Scan for the cell matching the given text and deliver its (x, y) coordinate at center. 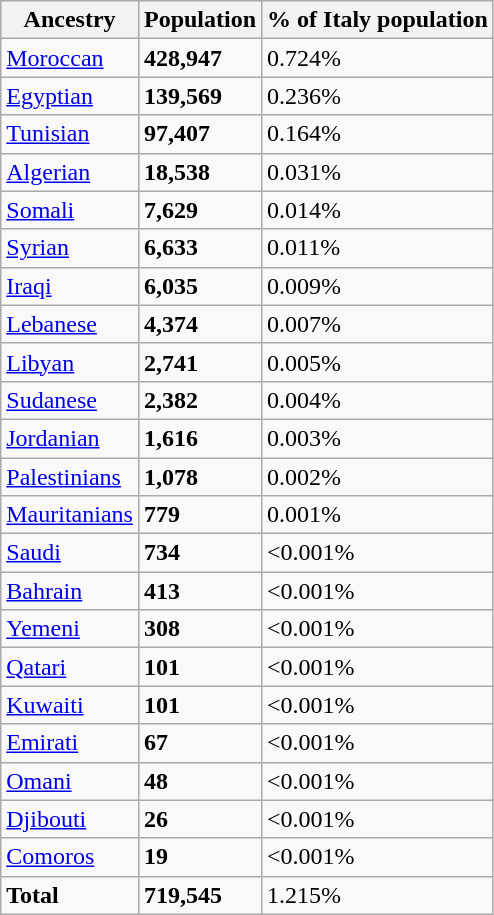
1,078 (200, 477)
0.009% (378, 286)
2,741 (200, 362)
19 (200, 857)
0.005% (378, 362)
308 (200, 629)
0.003% (378, 438)
1.215% (378, 895)
18,538 (200, 172)
Egyptian (70, 96)
Iraqi (70, 286)
Total (70, 895)
Bahrain (70, 591)
Yemeni (70, 629)
0.001% (378, 515)
Lebanese (70, 324)
48 (200, 781)
Sudanese (70, 400)
Libyan (70, 362)
26 (200, 819)
Population (200, 20)
97,407 (200, 134)
0.724% (378, 58)
779 (200, 515)
0.004% (378, 400)
Omani (70, 781)
6,633 (200, 248)
Ancestry (70, 20)
Algerian (70, 172)
Emirati (70, 743)
0.007% (378, 324)
Palestinians (70, 477)
Djibouti (70, 819)
0.011% (378, 248)
428,947 (200, 58)
734 (200, 553)
719,545 (200, 895)
Qatari (70, 667)
0.002% (378, 477)
% of Italy population (378, 20)
Tunisian (70, 134)
Jordanian (70, 438)
0.014% (378, 210)
6,035 (200, 286)
Comoros (70, 857)
0.164% (378, 134)
0.031% (378, 172)
2,382 (200, 400)
413 (200, 591)
0.236% (378, 96)
Kuwaiti (70, 705)
Somali (70, 210)
Syrian (70, 248)
Mauritanians (70, 515)
7,629 (200, 210)
67 (200, 743)
4,374 (200, 324)
139,569 (200, 96)
Saudi (70, 553)
Moroccan (70, 58)
1,616 (200, 438)
